Detect which cell encompasses the target text, then output its [X, Y] center coordinate. 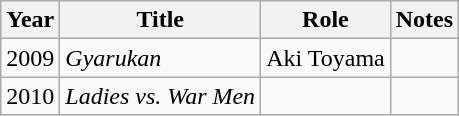
Aki Toyama [326, 58]
2009 [30, 58]
Year [30, 20]
2010 [30, 96]
Ladies vs. War Men [160, 96]
Gyarukan [160, 58]
Notes [424, 20]
Title [160, 20]
Role [326, 20]
